Pinpoint the cell where the given text exists, returning its [X, Y] midpoint coordinate. 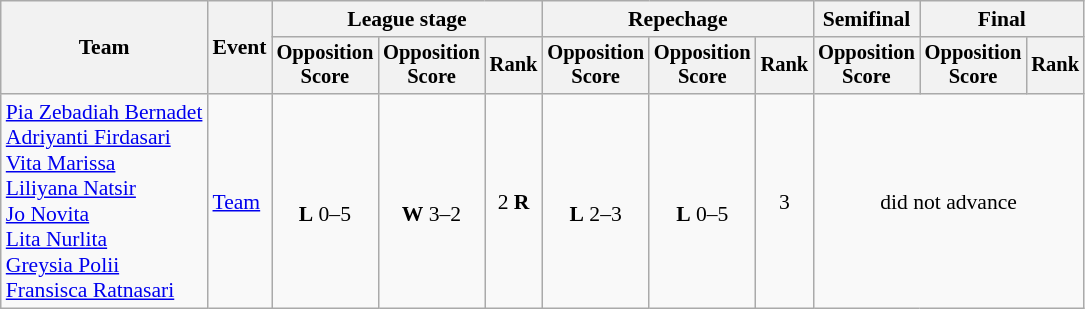
Repechage [678, 19]
2 R [514, 201]
W 3–2 [432, 201]
League stage [408, 19]
Pia Zebadiah BernadetAdriyanti FirdasariVita MarissaLiliyana NatsirJo NovitaLita NurlitaGreysia PoliiFransisca Ratnasari [104, 201]
Final [1002, 19]
did not advance [948, 201]
L 2–3 [596, 201]
Semifinal [866, 19]
Event [239, 48]
3 [785, 201]
